Return the [X, Y] coordinate for the center point of the cell that contains the specified text.  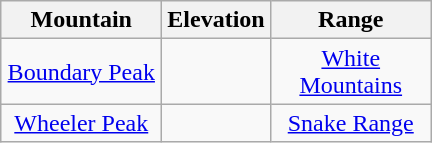
Elevation [216, 20]
Boundary Peak [82, 72]
Wheeler Peak [82, 123]
Mountain [82, 20]
Range [350, 20]
White Mountains [350, 72]
Snake Range [350, 123]
